Search for the cell housing the specified text and yield its (X, Y) center coordinate. 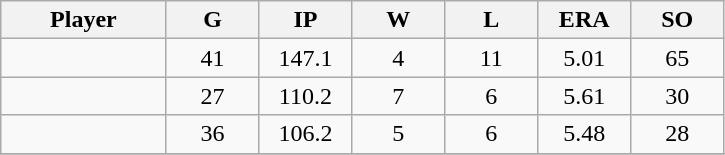
4 (398, 58)
5 (398, 134)
30 (678, 96)
W (398, 20)
SO (678, 20)
G (212, 20)
106.2 (306, 134)
L (492, 20)
147.1 (306, 58)
5.01 (584, 58)
ERA (584, 20)
27 (212, 96)
Player (84, 20)
28 (678, 134)
5.48 (584, 134)
110.2 (306, 96)
11 (492, 58)
IP (306, 20)
41 (212, 58)
36 (212, 134)
65 (678, 58)
7 (398, 96)
5.61 (584, 96)
